Return the (x, y) coordinate for the center point of the cell that contains the specified text.  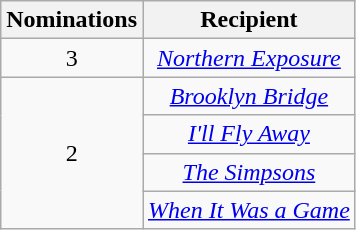
2 (72, 153)
3 (72, 58)
Nominations (72, 20)
Northern Exposure (248, 58)
The Simpsons (248, 172)
Brooklyn Bridge (248, 96)
When It Was a Game (248, 210)
I'll Fly Away (248, 134)
Recipient (248, 20)
